Identify which cell holds the provided text, then report its [x, y] central coordinate. 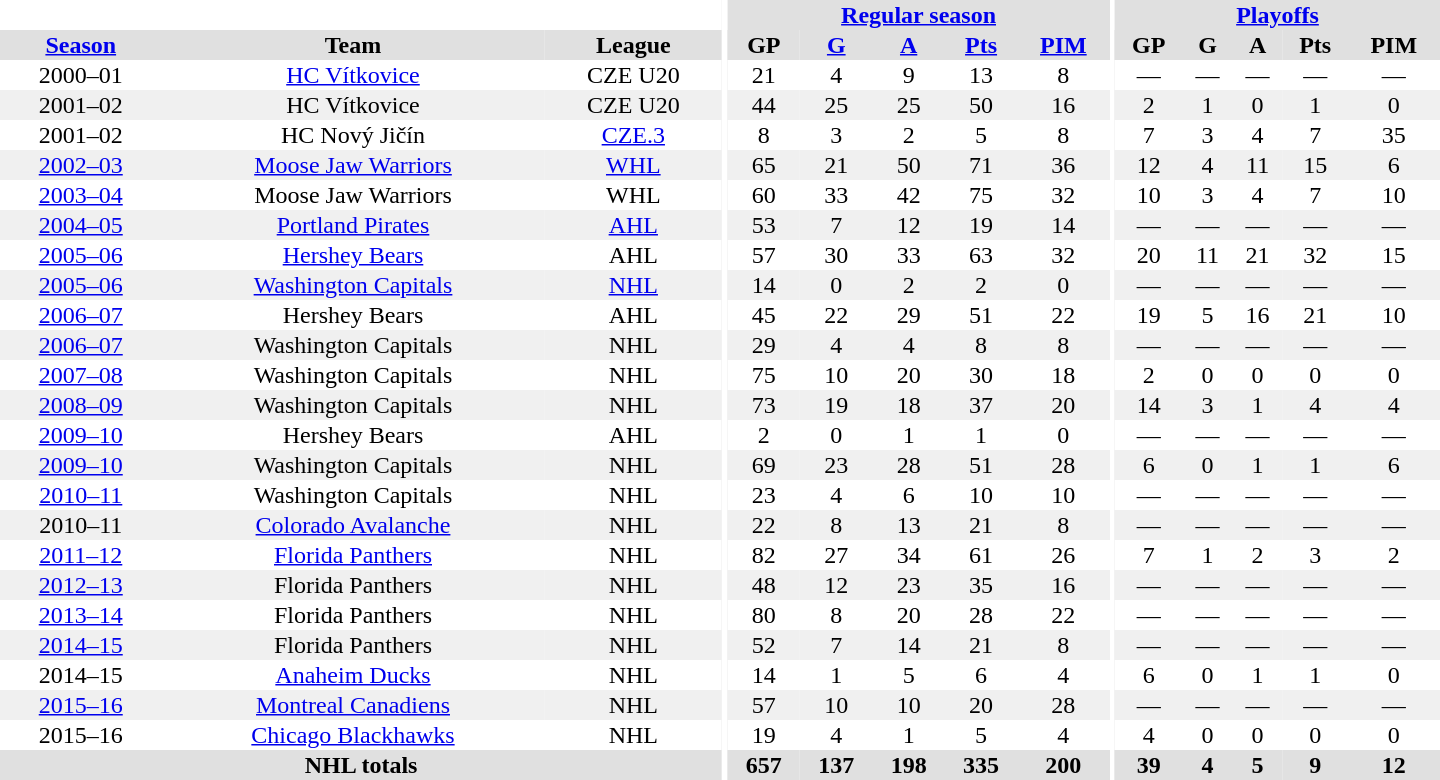
Season [81, 45]
80 [764, 615]
2003–04 [81, 195]
27 [836, 555]
63 [981, 255]
39 [1148, 765]
45 [764, 315]
2008–09 [81, 405]
34 [908, 555]
2007–08 [81, 375]
65 [764, 165]
200 [1063, 765]
657 [764, 765]
73 [764, 405]
Montreal Canadiens [354, 705]
36 [1063, 165]
HC Nový Jičín [354, 135]
2002–03 [81, 165]
Playoffs [1278, 15]
48 [764, 585]
2013–14 [81, 615]
Portland Pirates [354, 225]
37 [981, 405]
CZE.3 [633, 135]
Colorado Avalanche [354, 525]
42 [908, 195]
60 [764, 195]
26 [1063, 555]
61 [981, 555]
53 [764, 225]
Chicago Blackhawks [354, 735]
52 [764, 645]
198 [908, 765]
44 [764, 105]
2000–01 [81, 75]
335 [981, 765]
2012–13 [81, 585]
71 [981, 165]
69 [764, 465]
NHL totals [361, 765]
2004–05 [81, 225]
2011–12 [81, 555]
Anaheim Ducks [354, 675]
82 [764, 555]
League [633, 45]
Team [354, 45]
Regular season [919, 15]
137 [836, 765]
